Output the (x, y) coordinate of the center of the cell containing the given text.  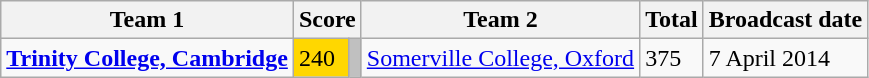
7 April 2014 (786, 58)
Team 1 (148, 20)
Total (672, 20)
Broadcast date (786, 20)
Trinity College, Cambridge (148, 58)
Score (327, 20)
Somerville College, Oxford (500, 58)
Team 2 (500, 20)
240 (320, 58)
375 (672, 58)
